From the cell containing the given text, extract its center point as (X, Y) coordinate. 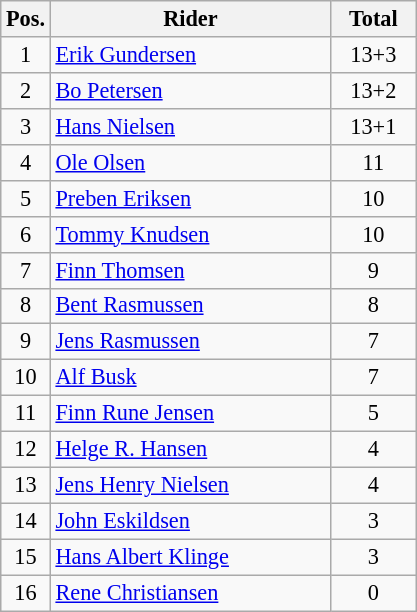
2 (26, 90)
Erik Gundersen (190, 55)
Finn Thomsen (190, 270)
Preben Eriksen (190, 198)
6 (26, 234)
Hans Albert Klinge (190, 557)
Tommy Knudsen (190, 234)
Jens Rasmussen (190, 342)
16 (26, 593)
Hans Nielsen (190, 126)
Jens Henry Nielsen (190, 485)
Finn Rune Jensen (190, 414)
Helge R. Hansen (190, 450)
Alf Busk (190, 378)
15 (26, 557)
Total (374, 19)
Bent Rasmussen (190, 306)
1 (26, 55)
Rene Christiansen (190, 593)
John Eskildsen (190, 521)
0 (374, 593)
13+2 (374, 90)
Rider (190, 19)
Bo Petersen (190, 90)
13+3 (374, 55)
14 (26, 521)
13+1 (374, 126)
Pos. (26, 19)
13 (26, 485)
12 (26, 450)
Ole Olsen (190, 162)
